Search for the cell housing the specified text and yield its [x, y] center coordinate. 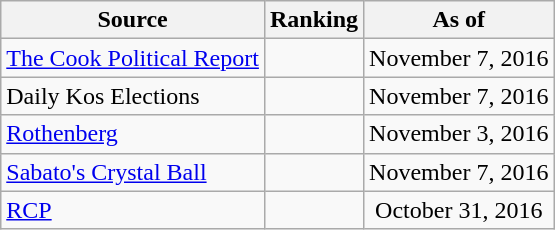
October 31, 2016 [459, 210]
RCP [133, 210]
Daily Kos Elections [133, 96]
Source [133, 20]
Sabato's Crystal Ball [133, 172]
Rothenberg [133, 134]
November 3, 2016 [459, 134]
As of [459, 20]
Ranking [314, 20]
The Cook Political Report [133, 58]
